Scan for the cell matching the given text and deliver its (x, y) coordinate at center. 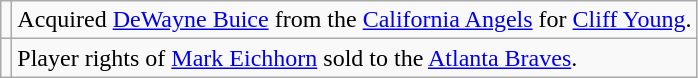
Acquired DeWayne Buice from the California Angels for Cliff Young. (354, 20)
Player rights of Mark Eichhorn sold to the Atlanta Braves. (354, 58)
